Pinpoint the cell where the given text exists, returning its (x, y) midpoint coordinate. 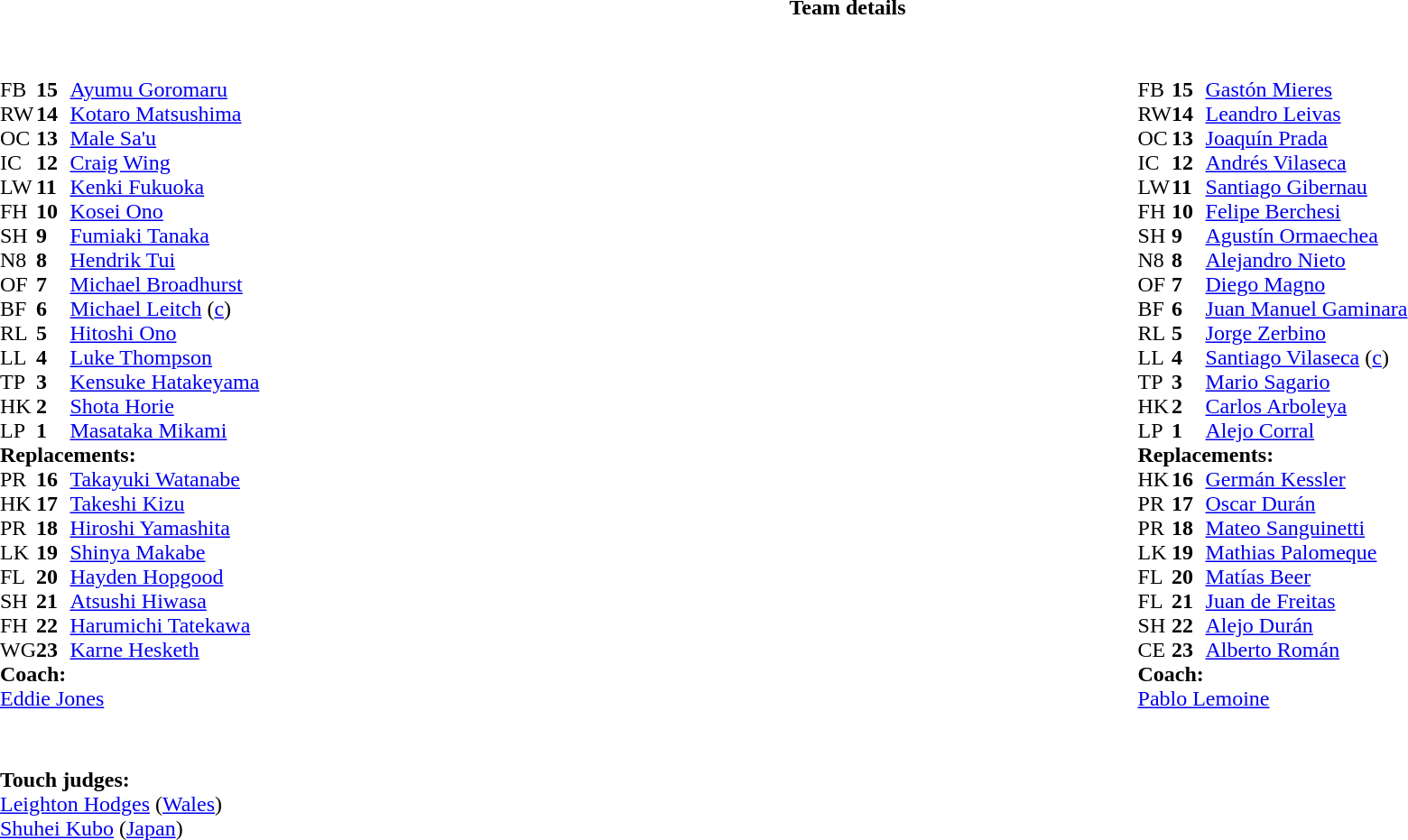
Takayuki Watanabe (164, 480)
Kensuke Hatakeyama (164, 383)
Michael Leitch (c) (164, 309)
WG (18, 650)
Male Sa'u (164, 139)
Germán Kessler (1307, 480)
Ayumu Goromaru (164, 90)
CE (1155, 650)
Carlos Arboleya (1307, 406)
Agustín Ormaechea (1307, 236)
Fumiaki Tanaka (164, 236)
Masataka Mikami (164, 431)
Joaquín Prada (1307, 139)
Alejo Durán (1307, 626)
Craig Wing (164, 162)
Hendrik Tui (164, 260)
Diego Magno (1307, 285)
Atsushi Hiwasa (164, 601)
Alberto Román (1307, 650)
Pablo Lemoine (1273, 698)
Karne Hesketh (164, 650)
Mario Sagario (1307, 383)
Kenki Fukuoka (164, 188)
Mateo Sanguinetti (1307, 529)
Mathias Palomeque (1307, 552)
Shinya Makabe (164, 552)
Andrés Vilaseca (1307, 162)
Juan Manuel Gaminara (1307, 309)
Takeshi Kizu (164, 503)
Gastón Mieres (1307, 90)
Matías Beer (1307, 577)
Kosei Ono (164, 211)
Shota Horie (164, 406)
Santiago Gibernau (1307, 188)
Luke Thompson (164, 357)
Alejo Corral (1307, 431)
Juan de Freitas (1307, 601)
Alejandro Nieto (1307, 260)
Harumichi Tatekawa (164, 626)
Michael Broadhurst (164, 285)
Hiroshi Yamashita (164, 529)
Kotaro Matsushima (164, 114)
Leandro Leivas (1307, 114)
Jorge Zerbino (1307, 334)
Oscar Durán (1307, 503)
Felipe Berchesi (1307, 211)
Santiago Vilaseca (c) (1307, 357)
Hayden Hopgood (164, 577)
Eddie Jones (130, 698)
Hitoshi Ono (164, 334)
